Identify which cell holds the provided text, then report its [x, y] central coordinate. 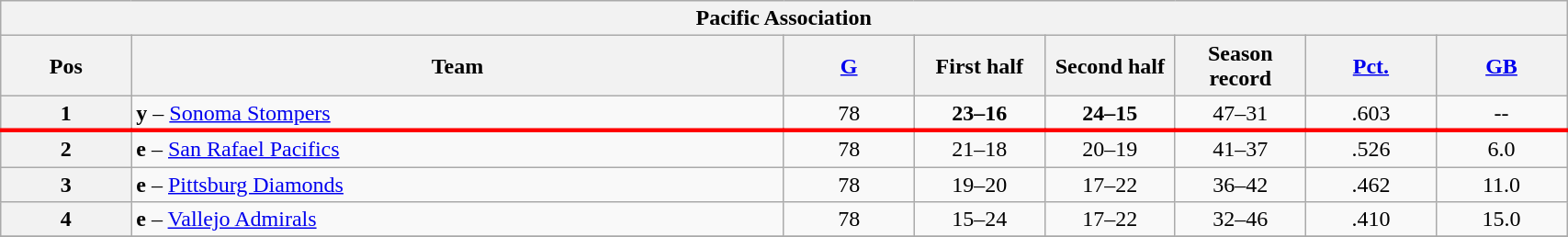
e – San Rafael Pacifics [457, 149]
Pos [66, 66]
24–15 [1110, 113]
3 [66, 185]
20–19 [1110, 149]
6.0 [1501, 149]
Pct. [1371, 66]
.410 [1371, 220]
15.0 [1501, 220]
y – Sonoma Stompers [457, 113]
GB [1501, 66]
11.0 [1501, 185]
Season record [1240, 66]
Second half [1110, 66]
2 [66, 149]
e – Pittsburg Diamonds [457, 185]
First half [979, 66]
19–20 [979, 185]
Pacific Association [784, 18]
32–46 [1240, 220]
.462 [1371, 185]
36–42 [1240, 185]
G [849, 66]
.526 [1371, 149]
23–16 [979, 113]
.603 [1371, 113]
Team [457, 66]
e – Vallejo Admirals [457, 220]
1 [66, 113]
4 [66, 220]
21–18 [979, 149]
41–37 [1240, 149]
-- [1501, 113]
47–31 [1240, 113]
15–24 [979, 220]
